For the text-containing cell, return its midpoint in (x, y) coordinate format. 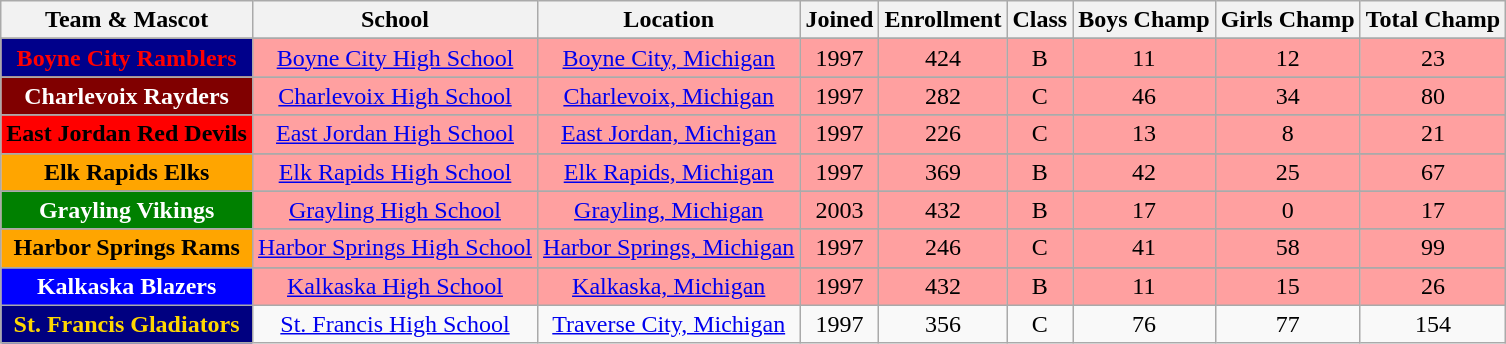
Boyne City Ramblers (127, 58)
13 (1144, 134)
St. Francis Gladiators (127, 324)
Kalkaska Blazers (127, 286)
246 (943, 248)
77 (1288, 324)
369 (943, 172)
Charlevoix, Michigan (669, 96)
21 (1433, 134)
Harbor Springs, Michigan (669, 248)
Harbor Springs High School (394, 248)
Grayling Vikings (127, 210)
Charlevoix High School (394, 96)
0 (1288, 210)
East Jordan Red Devils (127, 134)
Kalkaska High School (394, 286)
Grayling High School (394, 210)
Traverse City, Michigan (669, 324)
Total Champ (1433, 20)
Class (1040, 20)
Kalkaska, Michigan (669, 286)
Joined (840, 20)
282 (943, 96)
41 (1144, 248)
Elk Rapids, Michigan (669, 172)
2003 (840, 210)
East Jordan High School (394, 134)
Team & Mascot (127, 20)
67 (1433, 172)
26 (1433, 286)
15 (1288, 286)
8 (1288, 134)
25 (1288, 172)
42 (1144, 172)
Elk Rapids Elks (127, 172)
Boys Champ (1144, 20)
226 (943, 134)
St. Francis High School (394, 324)
99 (1433, 248)
Boyne City High School (394, 58)
356 (943, 324)
Grayling, Michigan (669, 210)
46 (1144, 96)
School (394, 20)
Elk Rapids High School (394, 172)
80 (1433, 96)
Location (669, 20)
Enrollment (943, 20)
12 (1288, 58)
Girls Champ (1288, 20)
34 (1288, 96)
Charlevoix Rayders (127, 96)
154 (1433, 324)
424 (943, 58)
East Jordan, Michigan (669, 134)
Harbor Springs Rams (127, 248)
58 (1288, 248)
76 (1144, 324)
23 (1433, 58)
Boyne City, Michigan (669, 58)
